Identify which cell holds the provided text, then report its (x, y) central coordinate. 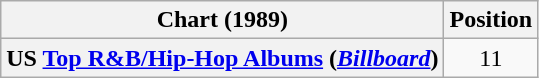
11 (491, 58)
US Top R&B/Hip-Hop Albums (Billboard) (222, 58)
Chart (1989) (222, 20)
Position (491, 20)
